Locate the cell with the specified text and output its (x, y) center coordinate. 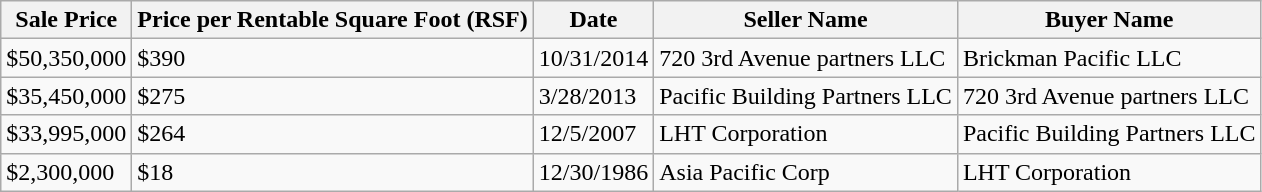
Date (593, 20)
Buyer Name (1109, 20)
12/5/2007 (593, 134)
Asia Pacific Corp (806, 172)
$33,995,000 (66, 134)
$50,350,000 (66, 58)
3/28/2013 (593, 96)
Brickman Pacific LLC (1109, 58)
$390 (332, 58)
12/30/1986 (593, 172)
Seller Name (806, 20)
$18 (332, 172)
$275 (332, 96)
$35,450,000 (66, 96)
$2,300,000 (66, 172)
10/31/2014 (593, 58)
Sale Price (66, 20)
Price per Rentable Square Foot (RSF) (332, 20)
$264 (332, 134)
